Return the [X, Y] coordinate for the center point of the cell that contains the specified text.  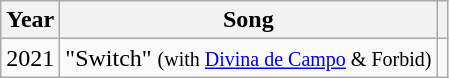
Year [30, 20]
"Switch" (with Divina de Campo & Forbid) [248, 58]
2021 [30, 58]
Song [248, 20]
